Pinpoint the cell where the given text exists, returning its (x, y) midpoint coordinate. 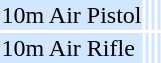
10m Air Pistol (72, 15)
10m Air Rifle (72, 48)
